Return the (X, Y) coordinate for the center point of the cell that contains the specified text.  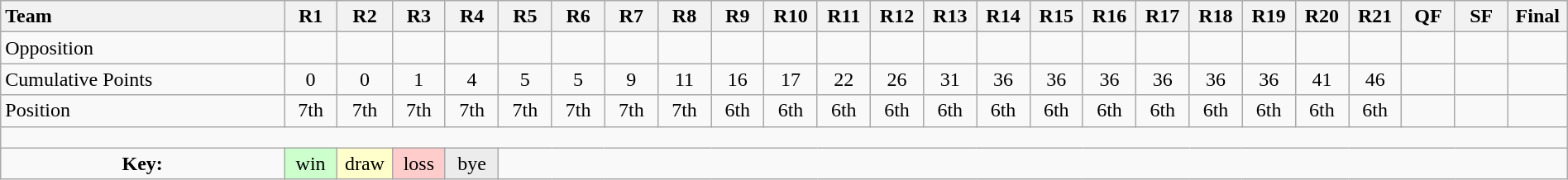
bye (471, 163)
loss (418, 163)
R9 (738, 17)
17 (791, 79)
Team (142, 17)
R17 (1163, 17)
1 (418, 79)
R2 (365, 17)
R21 (1375, 17)
R15 (1056, 17)
R3 (418, 17)
R10 (791, 17)
16 (738, 79)
win (311, 163)
Cumulative Points (142, 79)
R19 (1269, 17)
4 (471, 79)
R20 (1322, 17)
SF (1481, 17)
Key: (142, 163)
R5 (525, 17)
R6 (578, 17)
31 (950, 79)
Position (142, 111)
41 (1322, 79)
9 (631, 79)
Opposition (142, 48)
R12 (896, 17)
R8 (684, 17)
R4 (471, 17)
R13 (950, 17)
R18 (1216, 17)
R14 (1003, 17)
Final (1537, 17)
R7 (631, 17)
26 (896, 79)
draw (365, 163)
R1 (311, 17)
11 (684, 79)
R11 (844, 17)
22 (844, 79)
R16 (1109, 17)
46 (1375, 79)
QF (1428, 17)
